Output the (x, y) coordinate of the center of the cell containing the given text.  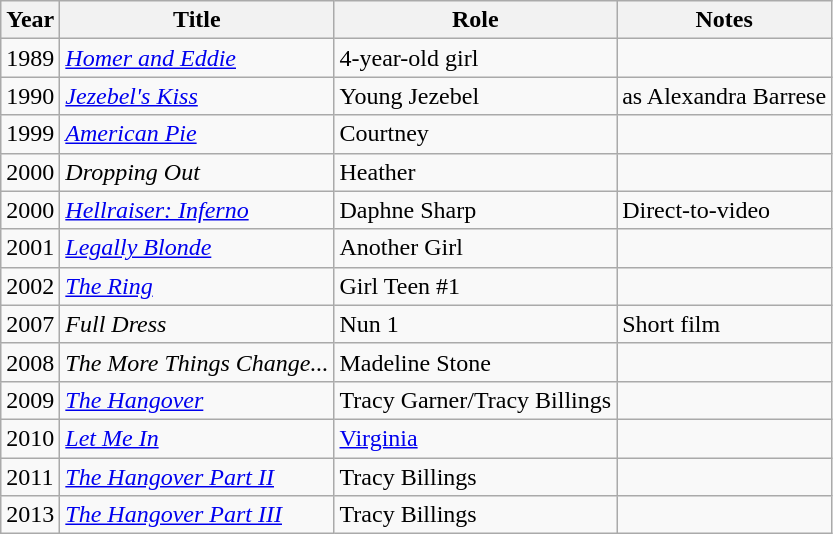
Direct-to-video (724, 210)
2009 (30, 400)
Let Me In (197, 438)
Virginia (476, 438)
4-year-old girl (476, 58)
Heather (476, 172)
2007 (30, 324)
Homer and Eddie (197, 58)
as Alexandra Barrese (724, 96)
Hellraiser: Inferno (197, 210)
Dropping Out (197, 172)
The Hangover Part II (197, 477)
Short film (724, 324)
2013 (30, 515)
Jezebel's Kiss (197, 96)
Girl Teen #1 (476, 286)
The Hangover Part III (197, 515)
The Hangover (197, 400)
1999 (30, 134)
The More Things Change... (197, 362)
2010 (30, 438)
2008 (30, 362)
Young Jezebel (476, 96)
American Pie (197, 134)
Tracy Garner/Tracy Billings (476, 400)
Legally Blonde (197, 248)
1990 (30, 96)
2001 (30, 248)
The Ring (197, 286)
Courtney (476, 134)
2011 (30, 477)
Notes (724, 20)
Daphne Sharp (476, 210)
2002 (30, 286)
Madeline Stone (476, 362)
Another Girl (476, 248)
Year (30, 20)
Title (197, 20)
1989 (30, 58)
Role (476, 20)
Full Dress (197, 324)
Nun 1 (476, 324)
